Output the [x, y] coordinate of the center of the cell containing the given text.  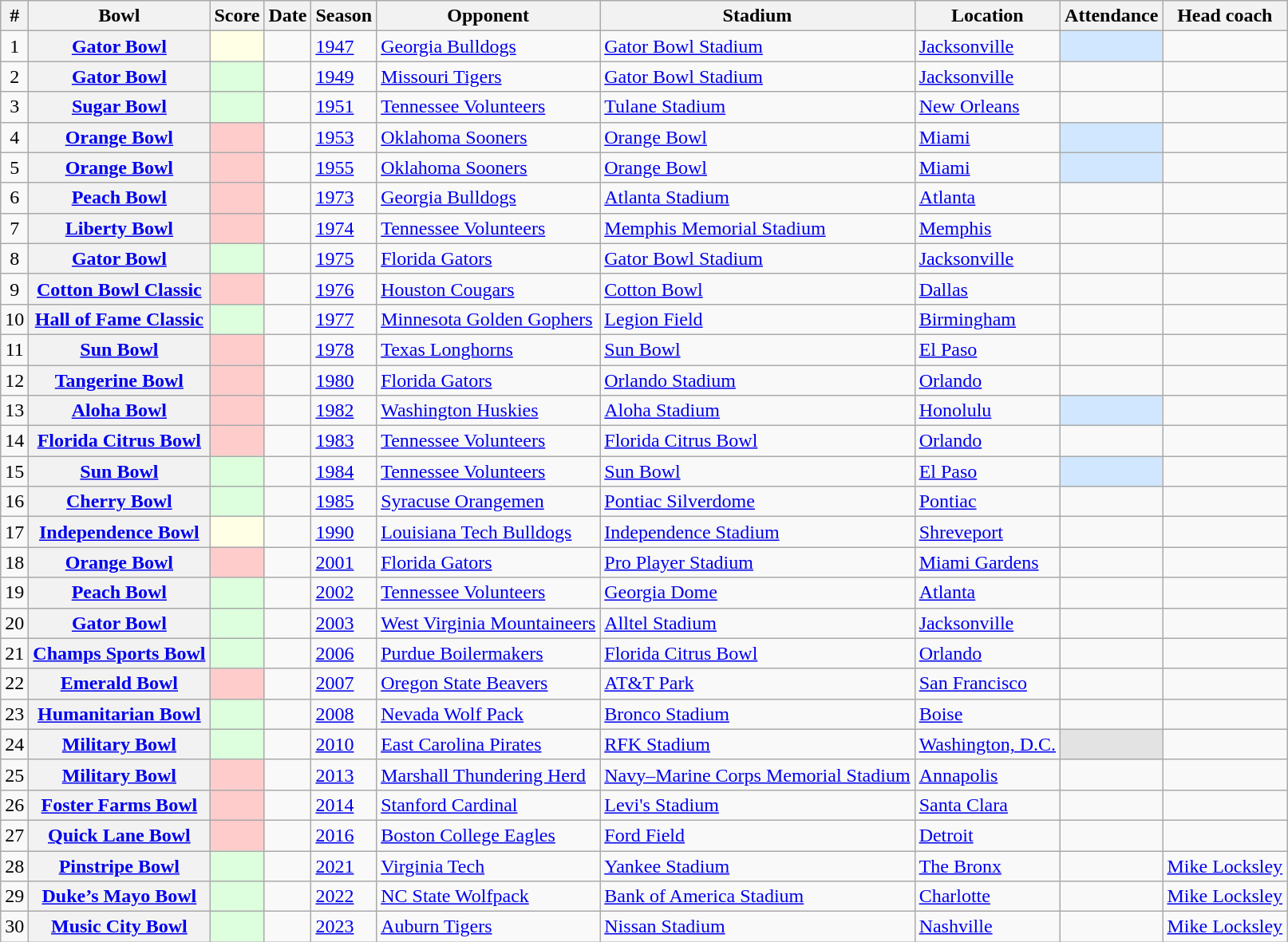
1974 [344, 228]
Sugar Bowl [120, 107]
Season [344, 16]
2023 [344, 927]
21 [14, 653]
Virginia Tech [488, 865]
Pinstripe Bowl [120, 865]
Nashville [987, 927]
Stadium [757, 16]
The Bronx [987, 865]
NC State Wolfpack [488, 897]
26 [14, 805]
Memphis Memorial Stadium [757, 228]
2022 [344, 897]
Pontiac [987, 502]
Attendance [1112, 16]
New Orleans [987, 107]
1980 [344, 380]
2014 [344, 805]
Navy–Marine Corps Memorial Stadium [757, 774]
Yankee Stadium [757, 865]
Humanitarian Bowl [120, 714]
20 [14, 623]
2007 [344, 684]
Aloha Stadium [757, 411]
Birmingham [987, 319]
1982 [344, 411]
Louisiana Tech Bulldogs [488, 532]
2008 [344, 714]
24 [14, 744]
25 [14, 774]
14 [14, 441]
Independence Bowl [120, 532]
Miami Gardens [987, 562]
Syracuse Orangemen [488, 502]
Quick Lane Bowl [120, 835]
18 [14, 562]
Legion Field [757, 319]
Bank of America Stadium [757, 897]
2013 [344, 774]
1947 [344, 46]
2016 [344, 835]
1983 [344, 441]
Alltel Stadium [757, 623]
30 [14, 927]
2021 [344, 865]
2010 [344, 744]
2002 [344, 593]
7 [14, 228]
Tulane Stadium [757, 107]
1 [14, 46]
15 [14, 471]
1973 [344, 198]
Atlanta Stadium [757, 198]
Independence Stadium [757, 532]
Emerald Bowl [120, 684]
Nevada Wolf Pack [488, 714]
9 [14, 289]
Boston College Eagles [488, 835]
Stanford Cardinal [488, 805]
1951 [344, 107]
Missouri Tigers [488, 77]
Texas Longhorns [488, 349]
29 [14, 897]
Washington, D.C. [987, 744]
Georgia Dome [757, 593]
Santa Clara [987, 805]
West Virginia Mountaineers [488, 623]
Bronco Stadium [757, 714]
Duke’s Mayo Bowl [120, 897]
Purdue Boilermakers [488, 653]
RFK Stadium [757, 744]
Nissan Stadium [757, 927]
1978 [344, 349]
Levi's Stadium [757, 805]
1975 [344, 258]
Date [287, 16]
Cotton Bowl Classic [120, 289]
19 [14, 593]
Washington Huskies [488, 411]
10 [14, 319]
12 [14, 380]
Score [237, 16]
East Carolina Pirates [488, 744]
Pontiac Silverdome [757, 502]
Charlotte [987, 897]
22 [14, 684]
2001 [344, 562]
8 [14, 258]
6 [14, 198]
San Francisco [987, 684]
Liberty Bowl [120, 228]
4 [14, 137]
2006 [344, 653]
Foster Farms Bowl [120, 805]
Annapolis [987, 774]
Aloha Bowl [120, 411]
5 [14, 168]
11 [14, 349]
Boise [987, 714]
1949 [344, 77]
Location [987, 16]
1977 [344, 319]
Cotton Bowl [757, 289]
Dallas [987, 289]
Memphis [987, 228]
# [14, 16]
3 [14, 107]
2003 [344, 623]
Shreveport [987, 532]
23 [14, 714]
Detroit [987, 835]
17 [14, 532]
16 [14, 502]
1976 [344, 289]
13 [14, 411]
1990 [344, 532]
Bowl [120, 16]
28 [14, 865]
Music City Bowl [120, 927]
2 [14, 77]
Marshall Thundering Herd [488, 774]
Houston Cougars [488, 289]
1985 [344, 502]
Orlando Stadium [757, 380]
27 [14, 835]
Opponent [488, 16]
1955 [344, 168]
Head coach [1225, 16]
1953 [344, 137]
Pro Player Stadium [757, 562]
Champs Sports Bowl [120, 653]
Tangerine Bowl [120, 380]
AT&T Park [757, 684]
Honolulu [987, 411]
Minnesota Golden Gophers [488, 319]
1984 [344, 471]
Hall of Fame Classic [120, 319]
Ford Field [757, 835]
Auburn Tigers [488, 927]
Oregon State Beavers [488, 684]
Cherry Bowl [120, 502]
